From the cell containing the given text, extract its center point as (X, Y) coordinate. 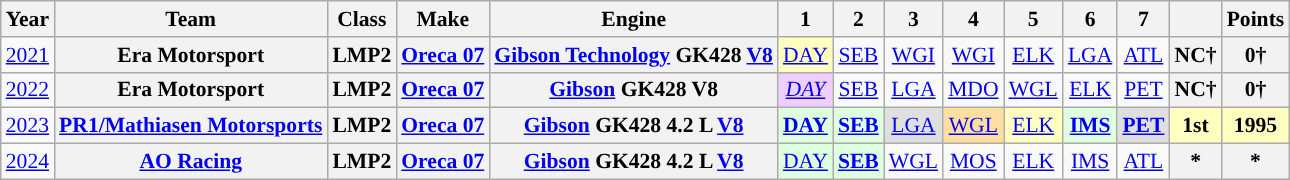
Team (190, 19)
AO Racing (190, 162)
Year (28, 19)
MOS (974, 162)
4 (974, 19)
Engine (634, 19)
PR1/Mathiasen Motorsports (190, 126)
6 (1090, 19)
7 (1143, 19)
Gibson Technology GK428 V8 (634, 55)
2024 (28, 162)
1 (806, 19)
2023 (28, 126)
2 (858, 19)
1995 (1256, 126)
Points (1256, 19)
3 (914, 19)
2021 (28, 55)
MDO (974, 90)
5 (1034, 19)
Class (362, 19)
Gibson GK428 V8 (634, 90)
1st (1195, 126)
2022 (28, 90)
Make (442, 19)
